Locate the cell with the specified text and output its [x, y] center coordinate. 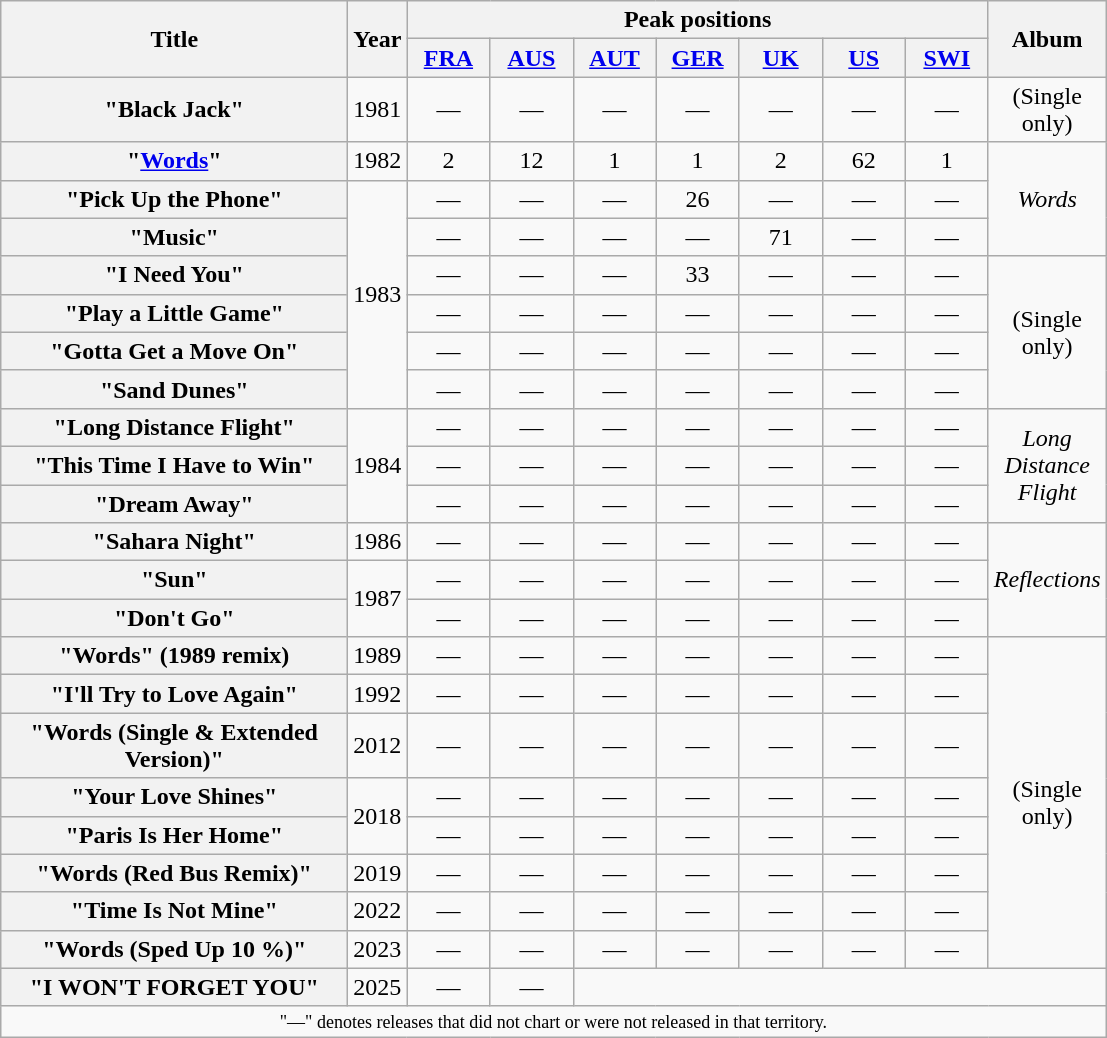
GER [698, 58]
"Words" (1989 remix) [174, 656]
Album [1047, 39]
"Dream Away" [174, 503]
"Time Is Not Mine" [174, 911]
1981 [378, 110]
1983 [378, 294]
"Words (Sped Up 10 %)" [174, 949]
2018 [378, 816]
"I WON'T FORGET YOU" [174, 987]
1987 [378, 599]
"Gotta Get a Move On" [174, 351]
"Black Jack" [174, 110]
"—" denotes releases that did not chart or were not released in that territory. [554, 1022]
62 [864, 161]
"Play a Little Game" [174, 313]
FRA [448, 58]
"Paris Is Her Home" [174, 835]
26 [698, 199]
2023 [378, 949]
AUS [532, 58]
1989 [378, 656]
2022 [378, 911]
2025 [378, 987]
Reflections [1047, 580]
Peak positions [698, 20]
"Sand Dunes" [174, 389]
Long Distance Flight [1047, 465]
2019 [378, 873]
"Pick Up the Phone" [174, 199]
"Long Distance Flight" [174, 427]
"Sahara Night" [174, 542]
SWI [946, 58]
71 [780, 237]
1982 [378, 161]
"Music" [174, 237]
"Words" [174, 161]
"Words (Single & Extended Version)" [174, 746]
1992 [378, 694]
12 [532, 161]
"This Time I Have to Win" [174, 465]
33 [698, 275]
"I Need You" [174, 275]
"Your Love Shines" [174, 797]
Title [174, 39]
AUT [614, 58]
"I'll Try to Love Again" [174, 694]
Words [1047, 199]
Year [378, 39]
"Don't Go" [174, 618]
1984 [378, 465]
US [864, 58]
"Words (Red Bus Remix)" [174, 873]
"Sun" [174, 580]
1986 [378, 542]
2012 [378, 746]
UK [780, 58]
